Return (x, y) of the center of cell containing provided text 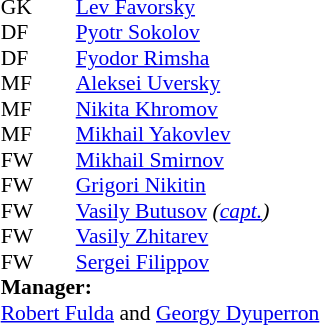
Mikhail Yakovlev (198, 135)
Manager: (160, 287)
Aleksei Uversky (198, 83)
Mikhail Smirnov (198, 160)
Nikita Khromov (198, 109)
Vasily Butusov (capt.) (198, 211)
Vasily Zhitarev (198, 237)
Sergei Filippov (198, 262)
Pyotr Sokolov (198, 33)
Fyodor Rimsha (198, 58)
Grigori Nikitin (198, 185)
